Scan for the cell matching the given text and deliver its [x, y] coordinate at center. 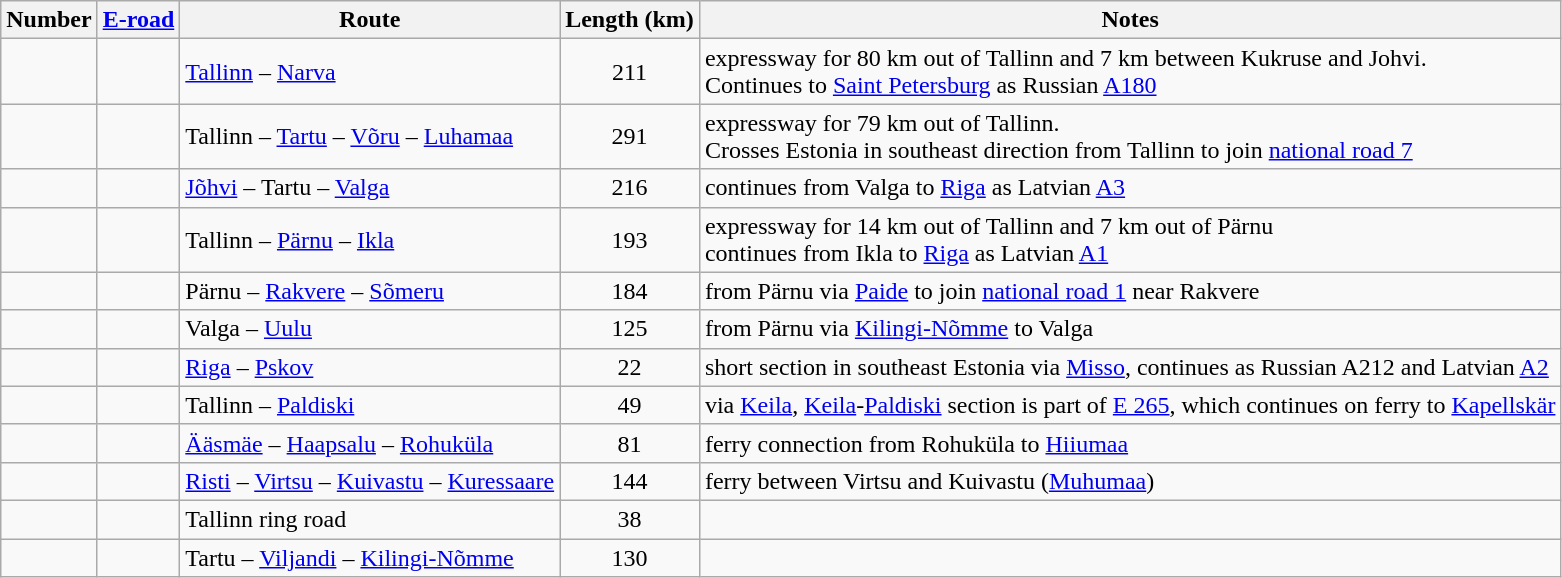
Tallinn ring road [370, 519]
81 [630, 443]
Tartu – Viljandi – Kilingi-Nõmme [370, 557]
Number [49, 20]
Risti – Virtsu – Kuivastu – Kuressaare [370, 481]
ferry between Virtsu and Kuivastu (Muhumaa) [1130, 481]
Notes [1130, 20]
Ääsmäe – Haapsalu – Rohuküla [370, 443]
from Pärnu via Paide to join national road 1 near Rakvere [1130, 291]
expressway for 80 km out of Tallinn and 7 km between Kukruse and Johvi. Continues to Saint Petersburg as Russian A180 [1130, 72]
from Pärnu via Kilingi-Nõmme to Valga [1130, 329]
short section in southeast Estonia via Misso, continues as Russian A212 and Latvian A2 [1130, 367]
184 [630, 291]
Riga – Pskov [370, 367]
Length (km) [630, 20]
expressway for 79 km out of Tallinn. Crosses Estonia in southeast direction from Tallinn to join national road 7 [1130, 136]
216 [630, 188]
211 [630, 72]
Tallinn – Narva [370, 72]
193 [630, 240]
144 [630, 481]
continues from Valga to Riga as Latvian A3 [1130, 188]
291 [630, 136]
38 [630, 519]
Valga – Uulu [370, 329]
130 [630, 557]
Tallinn – Paldiski [370, 405]
Route [370, 20]
Tallinn – Pärnu – Ikla [370, 240]
125 [630, 329]
Pärnu – Rakvere – Sõmeru [370, 291]
Tallinn – Tartu – Võru – Luhamaa [370, 136]
Jõhvi – Tartu – Valga [370, 188]
E-road [138, 20]
22 [630, 367]
via Keila, Keila-Paldiski section is part of E 265, which continues on ferry to Kapellskär [1130, 405]
expressway for 14 km out of Tallinn and 7 km out of Pärnu continues from Ikla to Riga as Latvian A1 [1130, 240]
ferry connection from Rohuküla to Hiiumaa [1130, 443]
49 [630, 405]
